Search for the cell housing the specified text and yield its [x, y] center coordinate. 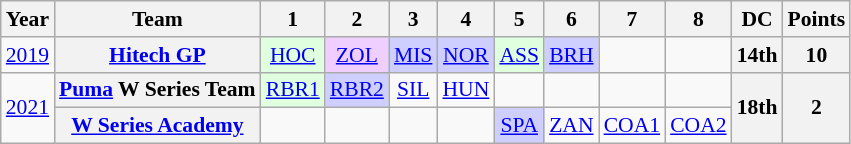
HUN [466, 90]
Points [817, 19]
ZAN [572, 126]
2021 [28, 108]
3 [414, 19]
ZOL [357, 55]
4 [466, 19]
ASS [519, 55]
18th [758, 108]
1 [293, 19]
COA2 [698, 126]
BRH [572, 55]
SIL [414, 90]
10 [817, 55]
6 [572, 19]
W Series Academy [158, 126]
Team [158, 19]
8 [698, 19]
COA1 [632, 126]
MIS [414, 55]
Puma W Series Team [158, 90]
RBR1 [293, 90]
RBR2 [357, 90]
HOC [293, 55]
14th [758, 55]
7 [632, 19]
NOR [466, 55]
5 [519, 19]
SPA [519, 126]
Year [28, 19]
DC [758, 19]
Hitech GP [158, 55]
2019 [28, 55]
